Find where the given text appears and provide that cell's center as [x, y] coordinate. 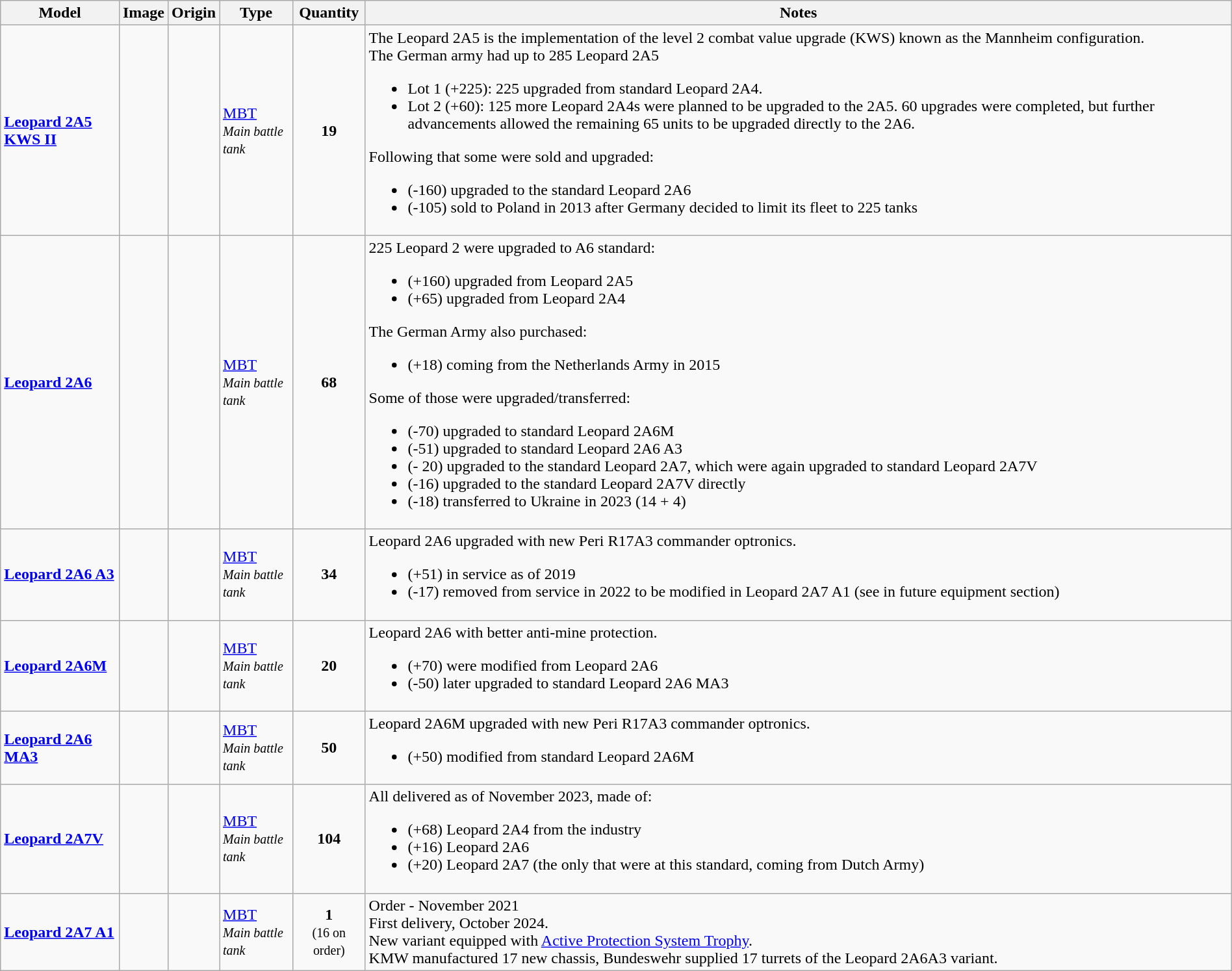
Leopard 2A6M [60, 666]
Image [143, 13]
Leopard 2A6 [60, 382]
19 [329, 130]
Model [60, 13]
104 [329, 838]
Leopard 2A7 A1 [60, 932]
Type [256, 13]
Leopard 2A6 A3 [60, 575]
34 [329, 575]
Leopard 2A5 KWS II [60, 130]
Leopard 2A6 with better anti-mine protection.(+70) were modified from Leopard 2A6(-50) later upgraded to standard Leopard 2A6 MA3 [798, 666]
68 [329, 382]
Origin [194, 13]
50 [329, 747]
20 [329, 666]
Leopard 2A7V [60, 838]
1(16 on order) [329, 932]
Leopard 2A6M upgraded with new Peri R17A3 commander optronics.(+50) modified from standard Leopard 2A6M [798, 747]
Quantity [329, 13]
Leopard 2A6 MA3 [60, 747]
Notes [798, 13]
